From the cell containing the given text, extract its center point as (X, Y) coordinate. 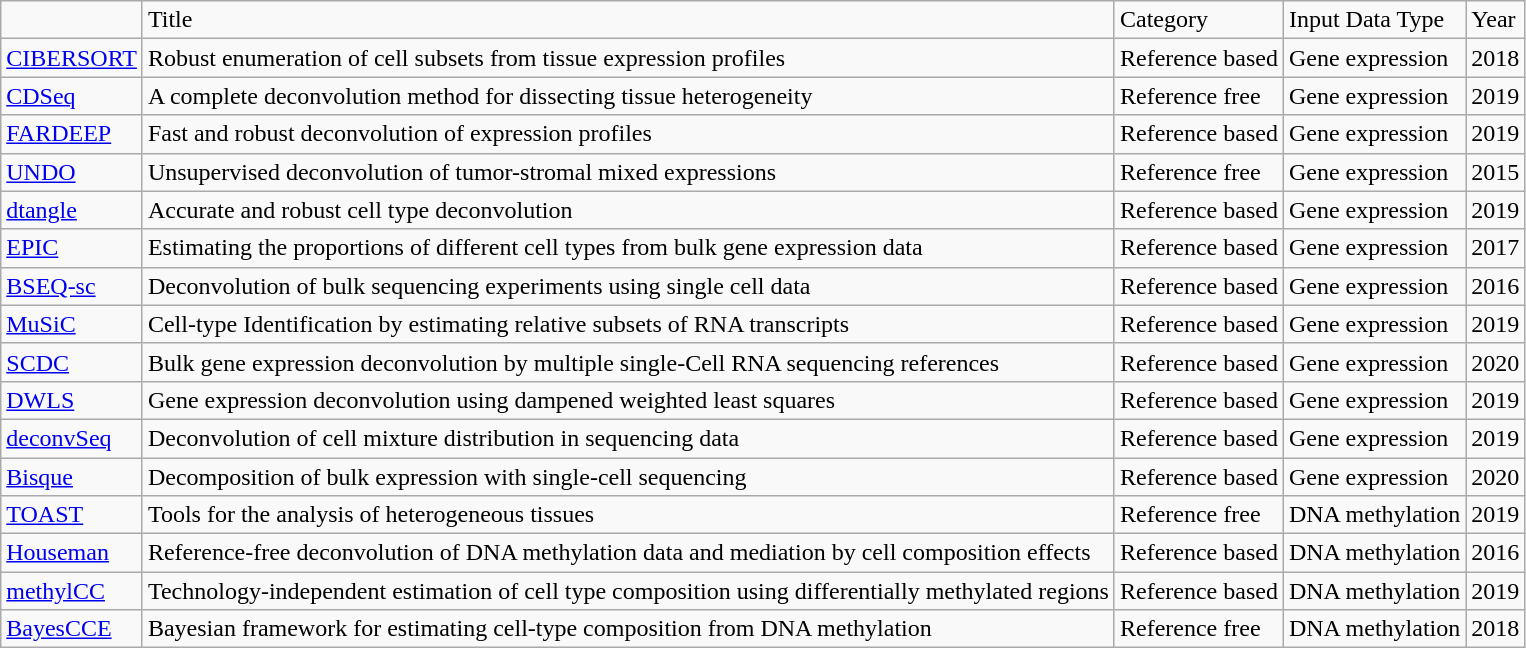
Bisque (72, 477)
Tools for the analysis of heterogeneous tissues (628, 515)
Unsupervised deconvolution of tumor-stromal mixed expressions (628, 172)
UNDO (72, 172)
FARDEEP (72, 134)
EPIC (72, 248)
Fast and robust deconvolution of expression profiles (628, 134)
DWLS (72, 400)
methylCC (72, 591)
CDSeq (72, 96)
Bayesian framework for estimating cell-type composition from DNA methylation (628, 629)
SCDC (72, 362)
BayesCCE (72, 629)
dtangle (72, 210)
deconvSeq (72, 438)
Estimating the proportions of different cell types from bulk gene expression data (628, 248)
A complete deconvolution method for dissecting tissue heterogeneity (628, 96)
Cell-type Identification by estimating relative subsets of RNA transcripts (628, 324)
Accurate and robust cell type deconvolution (628, 210)
Decomposition of bulk expression with single-cell sequencing (628, 477)
BSEQ-sc (72, 286)
2015 (1496, 172)
Gene expression deconvolution using dampened weighted least squares (628, 400)
CIBERSORT (72, 58)
Technology-independent estimation of cell type composition using differentially methylated regions (628, 591)
Year (1496, 20)
Deconvolution of bulk sequencing experiments using single cell data (628, 286)
Bulk gene expression deconvolution by multiple single-Cell RNA sequencing references (628, 362)
Category (1198, 20)
Title (628, 20)
Input Data Type (1374, 20)
MuSiC (72, 324)
Deconvolution of cell mixture distribution in sequencing data (628, 438)
Reference-free deconvolution of DNA methylation data and mediation by cell composition effects (628, 553)
2017 (1496, 248)
Houseman (72, 553)
TOAST (72, 515)
Robust enumeration of cell subsets from tissue expression profiles (628, 58)
